Locate the cell with the specified text and output its (X, Y) center coordinate. 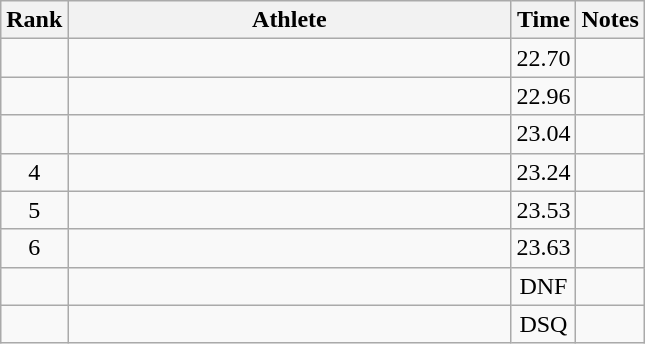
22.70 (544, 58)
23.53 (544, 210)
6 (34, 248)
DSQ (544, 324)
Athlete (290, 20)
22.96 (544, 96)
23.24 (544, 172)
Notes (610, 20)
23.04 (544, 134)
Time (544, 20)
Rank (34, 20)
23.63 (544, 248)
4 (34, 172)
DNF (544, 286)
5 (34, 210)
